Provide the [X, Y] coordinate of the cell's center where the given text is located.  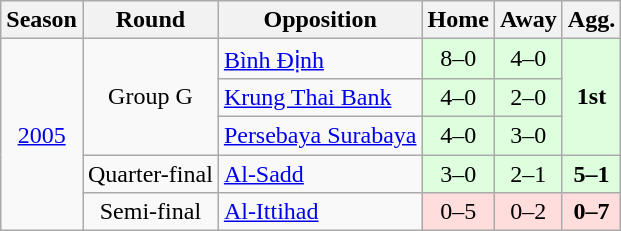
2005 [42, 135]
Quarter-final [150, 173]
Away [528, 20]
5–1 [591, 173]
Home [458, 20]
Season [42, 20]
Semi-final [150, 212]
Bình Định [320, 59]
2–1 [528, 173]
0–5 [458, 212]
2–0 [528, 97]
Group G [150, 97]
Round [150, 20]
0–2 [528, 212]
1st [591, 97]
Al-Sadd [320, 173]
Persebaya Surabaya [320, 135]
Opposition [320, 20]
Al-Ittihad [320, 212]
Krung Thai Bank [320, 97]
8–0 [458, 59]
Agg. [591, 20]
0–7 [591, 212]
